Search for the cell housing the specified text and yield its (X, Y) center coordinate. 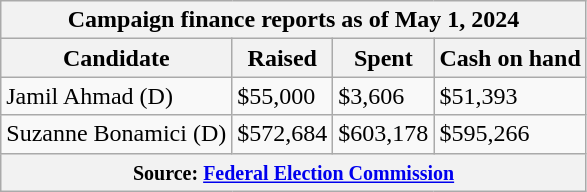
Suzanne Bonamici (D) (116, 134)
$603,178 (384, 134)
Raised (282, 58)
Candidate (116, 58)
Cash on hand (510, 58)
Source: Federal Election Commission (294, 172)
$572,684 (282, 134)
Jamil Ahmad (D) (116, 96)
$595,266 (510, 134)
$3,606 (384, 96)
Campaign finance reports as of May 1, 2024 (294, 20)
$51,393 (510, 96)
Spent (384, 58)
$55,000 (282, 96)
